From the cell containing the given text, extract its center point as [X, Y] coordinate. 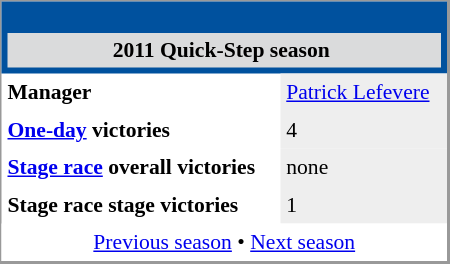
Stage race stage victories [142, 205]
Stage race overall victories [142, 167]
Previous season • Next season [225, 243]
Patrick Lefevere [364, 93]
Manager [142, 93]
4 [364, 130]
1 [364, 205]
One-day victories [142, 130]
none [364, 167]
